Capture the cell that displays the provided text and extract its [X, Y] central coordinate. 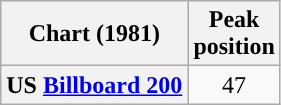
Chart (1981) [94, 34]
Peakposition [234, 34]
47 [234, 85]
US Billboard 200 [94, 85]
